Search for the cell housing the specified text and yield its (X, Y) center coordinate. 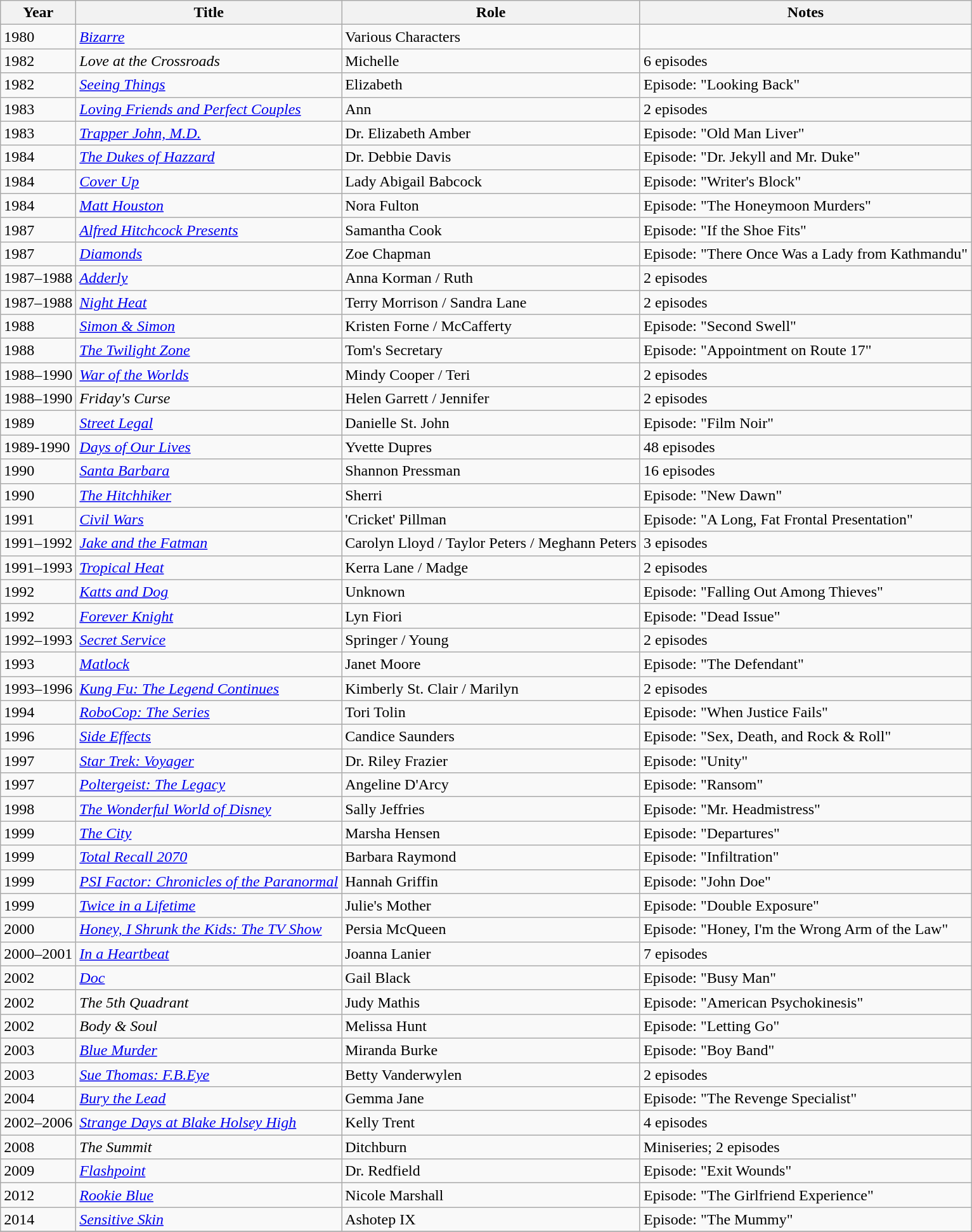
Rookie Blue (209, 1195)
1991–1992 (38, 543)
6 episodes (805, 61)
In a Heartbeat (209, 954)
Night Heat (209, 302)
Year (38, 13)
1993 (38, 664)
'Cricket' Pillman (491, 519)
Mindy Cooper / Teri (491, 375)
1989 (38, 423)
Trapper John, M.D. (209, 133)
16 episodes (805, 471)
Michelle (491, 61)
Civil Wars (209, 519)
Carolyn Lloyd / Taylor Peters / Meghann Peters (491, 543)
Ditchburn (491, 1147)
2012 (38, 1195)
Katts and Dog (209, 592)
Episode: "A Long, Fat Frontal Presentation" (805, 519)
2009 (38, 1171)
Nora Fulton (491, 205)
2000–2001 (38, 954)
Dr. Debbie Davis (491, 157)
Nicole Marshall (491, 1195)
Persia McQueen (491, 930)
Gemma Jane (491, 1099)
Episode: "Boy Band" (805, 1050)
2004 (38, 1099)
War of the Worlds (209, 375)
Kimberly St. Clair / Marilyn (491, 688)
The Twilight Zone (209, 351)
Tori Tolin (491, 713)
Seeing Things (209, 85)
Episode: "Unity" (805, 761)
Danielle St. John (491, 423)
Episode: "New Dawn" (805, 495)
Anna Korman / Ruth (491, 278)
Barbara Raymond (491, 857)
Episode: "Departures" (805, 833)
Sensitive Skin (209, 1219)
Episode: "There Once Was a Lady from Kathmandu" (805, 254)
Unknown (491, 592)
Episode: "Letting Go" (805, 1026)
Episode: "When Justice Fails" (805, 713)
Jake and the Fatman (209, 543)
Sue Thomas: F.B.Eye (209, 1075)
48 episodes (805, 447)
Cover Up (209, 181)
Episode: "Mr. Headmistress" (805, 809)
Kung Fu: The Legend Continues (209, 688)
Candice Saunders (491, 737)
Lyn Fiori (491, 616)
Santa Barbara (209, 471)
Episode: "The Revenge Specialist" (805, 1099)
Episode: "Busy Man" (805, 978)
Terry Morrison / Sandra Lane (491, 302)
Blue Murder (209, 1050)
Kelly Trent (491, 1123)
Twice in a Lifetime (209, 905)
The City (209, 833)
Title (209, 13)
Dr. Elizabeth Amber (491, 133)
The Summit (209, 1147)
Melissa Hunt (491, 1026)
Episode: "Writer's Block" (805, 181)
2002–2006 (38, 1123)
2000 (38, 930)
1998 (38, 809)
Matt Houston (209, 205)
Episode: "The Mummy" (805, 1219)
Elizabeth (491, 85)
Bury the Lead (209, 1099)
Dr. Redfield (491, 1171)
Star Trek: Voyager (209, 761)
Zoe Chapman (491, 254)
Friday's Curse (209, 399)
1994 (38, 713)
Joanna Lanier (491, 954)
1991 (38, 519)
Body & Soul (209, 1026)
Episode: "Honey, I'm the Wrong Arm of the Law" (805, 930)
Bizarre (209, 37)
Episode: "Infiltration" (805, 857)
Diamonds (209, 254)
Notes (805, 13)
Matlock (209, 664)
Episode: "Sex, Death, and Rock & Roll" (805, 737)
1992–1993 (38, 640)
Days of Our Lives (209, 447)
Gail Black (491, 978)
Episode: "Exit Wounds" (805, 1171)
Episode: "Double Exposure" (805, 905)
1996 (38, 737)
Ashotep IX (491, 1219)
1991–1993 (38, 567)
2014 (38, 1219)
Julie's Mother (491, 905)
Episode: "The Girlfriend Experience" (805, 1195)
Tropical Heat (209, 567)
Episode: "Appointment on Route 17" (805, 351)
Episode: "John Doe" (805, 881)
Episode: "Looking Back" (805, 85)
Episode: "Dr. Jekyll and Mr. Duke" (805, 157)
The Wonderful World of Disney (209, 809)
Episode: "Falling Out Among Thieves" (805, 592)
Angeline D'Arcy (491, 785)
Betty Vanderwylen (491, 1075)
7 episodes (805, 954)
Role (491, 13)
Forever Knight (209, 616)
Episode: "The Honeymoon Murders" (805, 205)
Episode: "Film Noir" (805, 423)
Kerra Lane / Madge (491, 567)
Dr. Riley Frazier (491, 761)
Doc (209, 978)
Janet Moore (491, 664)
Miniseries; 2 episodes (805, 1147)
Simon & Simon (209, 327)
Side Effects (209, 737)
Episode: "If the Shoe Fits" (805, 230)
Sally Jeffries (491, 809)
Helen Garrett / Jennifer (491, 399)
The Dukes of Hazzard (209, 157)
Springer / Young (491, 640)
Lady Abigail Babcock (491, 181)
Episode: "Second Swell" (805, 327)
Poltergeist: The Legacy (209, 785)
Secret Service (209, 640)
The Hitchhiker (209, 495)
1980 (38, 37)
Episode: "Old Man Liver" (805, 133)
Adderly (209, 278)
Flashpoint (209, 1171)
The 5th Quadrant (209, 1002)
Love at the Crossroads (209, 61)
Sherri (491, 495)
Kristen Forne / McCafferty (491, 327)
4 episodes (805, 1123)
Miranda Burke (491, 1050)
PSI Factor: Chronicles of the Paranormal (209, 881)
Samantha Cook (491, 230)
1989-1990 (38, 447)
2008 (38, 1147)
Episode: "Dead Issue" (805, 616)
Episode: "Ransom" (805, 785)
RoboCop: The Series (209, 713)
1993–1996 (38, 688)
Marsha Hensen (491, 833)
Honey, I Shrunk the Kids: The TV Show (209, 930)
Hannah Griffin (491, 881)
Loving Friends and Perfect Couples (209, 109)
Yvette Dupres (491, 447)
Total Recall 2070 (209, 857)
Episode: "American Psychokinesis" (805, 1002)
Ann (491, 109)
Street Legal (209, 423)
Tom's Secretary (491, 351)
Various Characters (491, 37)
Episode: "The Defendant" (805, 664)
Alfred Hitchcock Presents (209, 230)
Judy Mathis (491, 1002)
3 episodes (805, 543)
Strange Days at Blake Holsey High (209, 1123)
Shannon Pressman (491, 471)
